Detect which cell encompasses the target text, then output its [x, y] center coordinate. 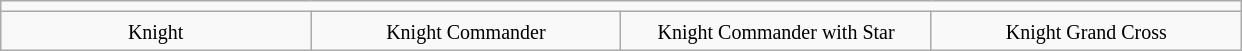
Knight [156, 31]
Knight Grand Cross [1086, 31]
Knight Commander with Star [776, 31]
Knight Commander [466, 31]
